Capture the cell that displays the provided text and extract its (x, y) central coordinate. 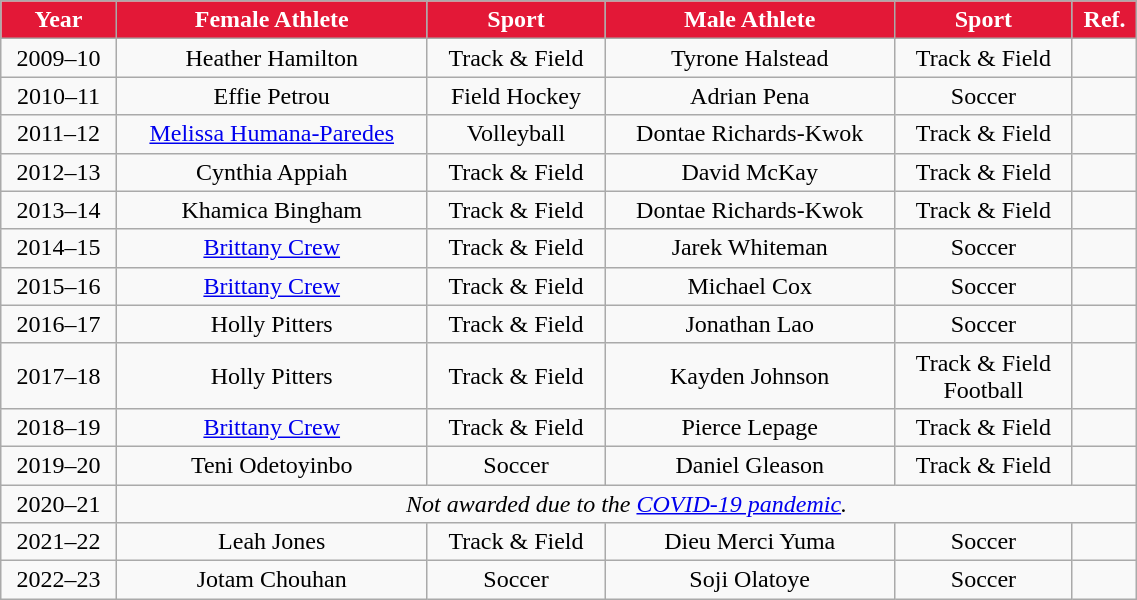
Track & FieldFootball (984, 376)
2011–12 (59, 134)
Khamica Bingham (272, 210)
Jonathan Lao (750, 324)
Leah Jones (272, 542)
Field Hockey (516, 96)
2015–16 (59, 286)
2016–17 (59, 324)
Soji Olatoye (750, 580)
Volleyball (516, 134)
Ref. (1104, 20)
2014–15 (59, 248)
Daniel Gleason (750, 465)
Year (59, 20)
Jotam Chouhan (272, 580)
Teni Odetoyinbo (272, 465)
Male Athlete (750, 20)
2017–18 (59, 376)
Cynthia Appiah (272, 172)
Michael Cox (750, 286)
Adrian Pena (750, 96)
Jarek Whiteman (750, 248)
2013–14 (59, 210)
Pierce Lepage (750, 427)
Female Athlete (272, 20)
2012–13 (59, 172)
2021–22 (59, 542)
2019–20 (59, 465)
Melissa Humana-Paredes (272, 134)
Not awarded due to the COVID-19 pandemic. (626, 503)
Effie Petrou (272, 96)
Tyrone Halstead (750, 58)
Dieu Merci Yuma (750, 542)
2022–23 (59, 580)
David McKay (750, 172)
2009–10 (59, 58)
Heather Hamilton (272, 58)
Kayden Johnson (750, 376)
2010–11 (59, 96)
2020–21 (59, 503)
2018–19 (59, 427)
